For the text-containing cell, return its midpoint in [x, y] coordinate format. 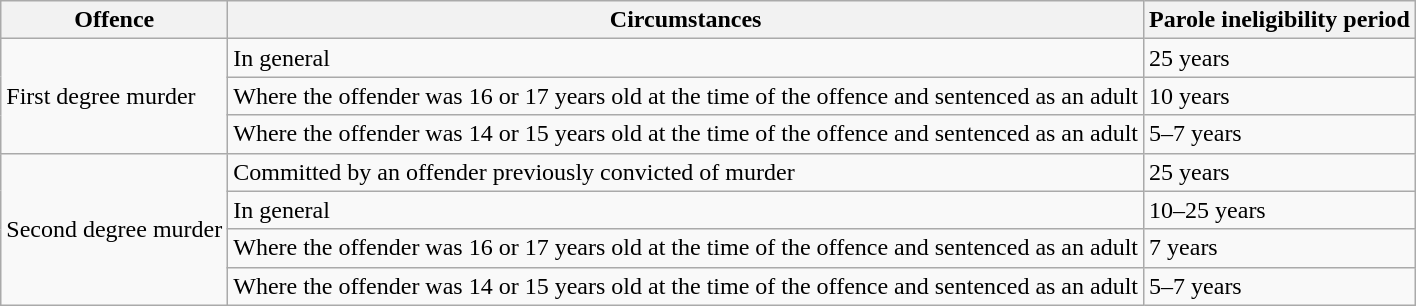
Offence [114, 20]
First degree murder [114, 96]
Second degree murder [114, 229]
Circumstances [686, 20]
7 years [1280, 248]
Committed by an offender previously convicted of murder [686, 172]
Parole ineligibility period [1280, 20]
10 years [1280, 96]
10–25 years [1280, 210]
